Provide the (x, y) coordinate of the cell's center where the given text is located.  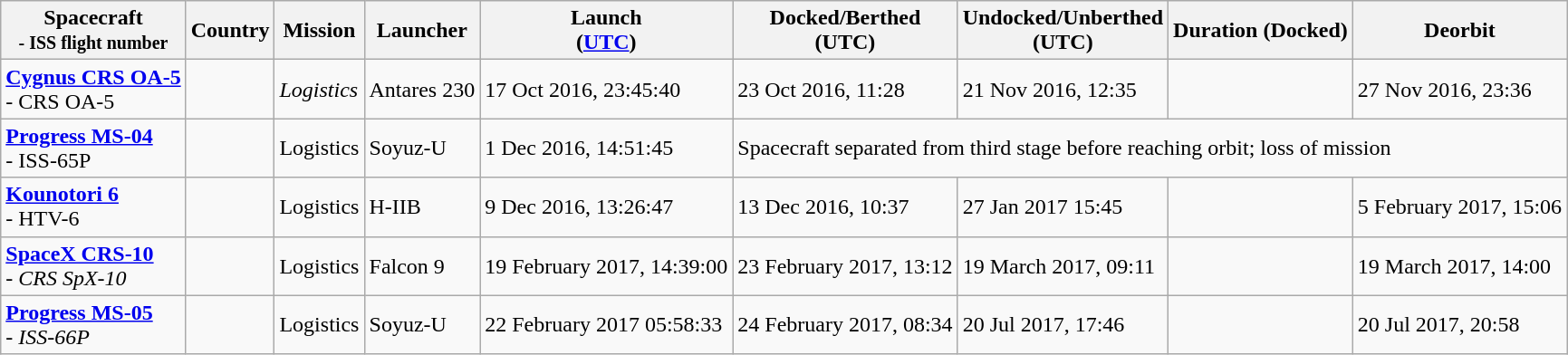
23 Oct 2016, 11:28 (845, 89)
22 February 2017 05:58:33 (607, 324)
27 Jan 2017 15:45 (1063, 206)
Launcher (422, 31)
13 Dec 2016, 10:37 (845, 206)
H-IIB (422, 206)
Mission (319, 31)
SpaceX CRS-10 - CRS SpX-10 (93, 266)
17 Oct 2016, 23:45:40 (607, 89)
Deorbit (1459, 31)
Progress MS-05 - ISS-66P (93, 324)
Kounotori 6 - HTV-6 (93, 206)
24 February 2017, 08:34 (845, 324)
27 Nov 2016, 23:36 (1459, 89)
20 Jul 2017, 17:46 (1063, 324)
Docked/Berthed(UTC) (845, 31)
Antares 230 (422, 89)
Spacecraft separated from third stage before reaching orbit; loss of mission (1150, 149)
9 Dec 2016, 13:26:47 (607, 206)
5 February 2017, 15:06 (1459, 206)
Falcon 9 (422, 266)
1 Dec 2016, 14:51:45 (607, 149)
Cygnus CRS OA-5 - CRS OA-5 (93, 89)
19 March 2017, 09:11 (1063, 266)
Launch(UTC) (607, 31)
19 February 2017, 14:39:00 (607, 266)
19 March 2017, 14:00 (1459, 266)
Progress MS-04 - ISS-65P (93, 149)
Undocked/Unberthed(UTC) (1063, 31)
20 Jul 2017, 20:58 (1459, 324)
Duration (Docked) (1261, 31)
Spacecraft- ISS flight number (93, 31)
21 Nov 2016, 12:35 (1063, 89)
Country (230, 31)
23 February 2017, 13:12 (845, 266)
